Search for the cell housing the specified text and yield its [X, Y] center coordinate. 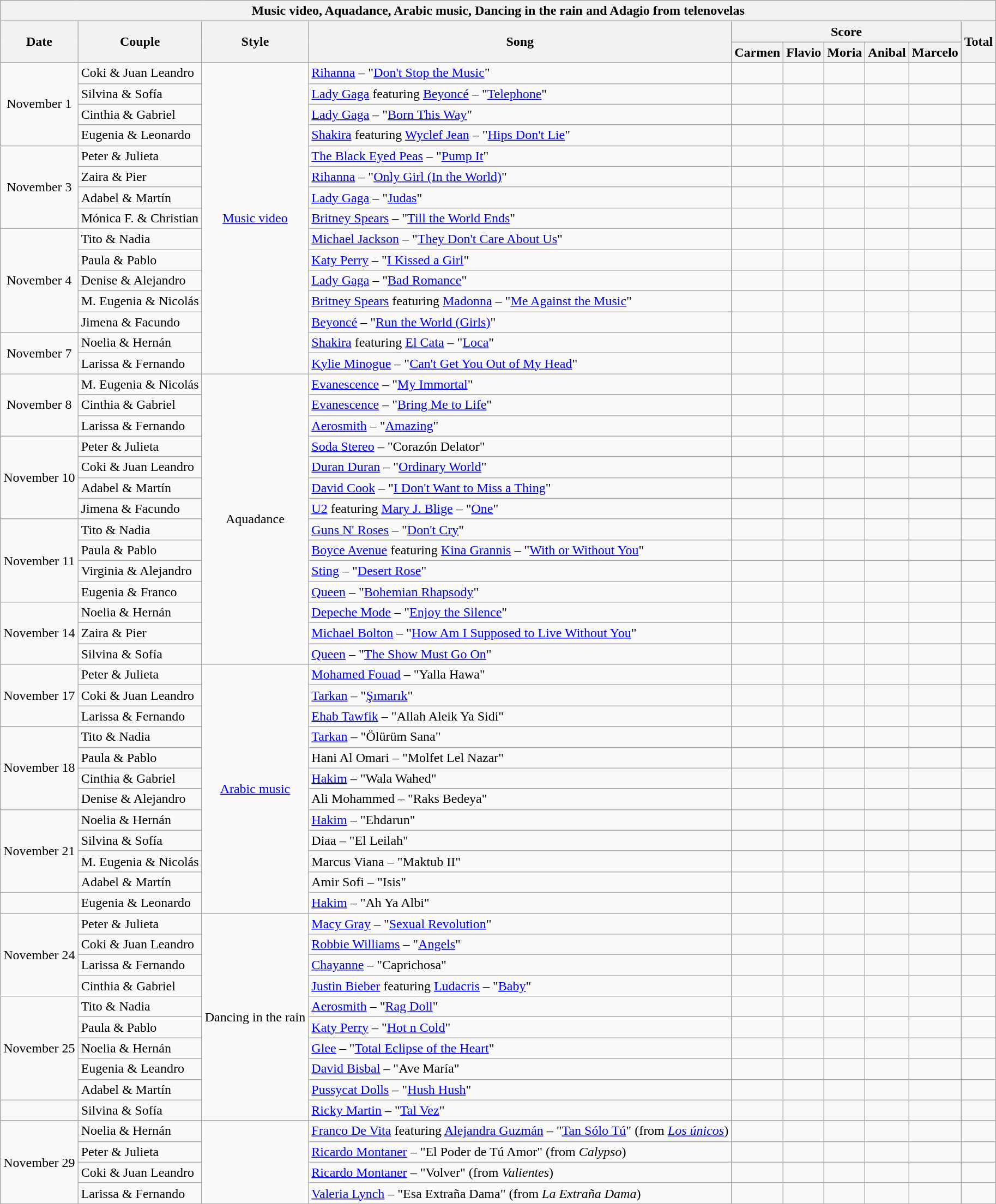
Franco De Vita featuring Alejandra Guzmán – "Tan Sólo Tú" (from Los únicos) [520, 1131]
November 11 [39, 560]
November 7 [39, 353]
Evanescence – "Bring Me to Life" [520, 405]
Macy Gray – "Sexual Revolution" [520, 924]
Style [255, 42]
David Bisbal – "Ave María" [520, 1069]
Queen – "Bohemian Rhapsody" [520, 591]
Guns N' Roses – "Don't Cry" [520, 529]
Aerosmith – "Amazing" [520, 426]
Pussycat Dolls – "Hush Hush" [520, 1090]
November 18 [39, 768]
Hakim – "Ehdarun" [520, 820]
Mohamed Fouad – "Yalla Hawa" [520, 675]
Tarkan – "Şımarık" [520, 695]
Virginia & Alejandro [140, 571]
Michael Bolton – "How Am I Supposed to Live Without You" [520, 633]
Queen – "The Show Must Go On" [520, 654]
Dancing in the rain [255, 1017]
Date [39, 42]
November 1 [39, 104]
November 3 [39, 187]
Marcus Viana – "Maktub II" [520, 861]
Aquadance [255, 519]
Score [847, 32]
Aerosmith – "Rag Doll" [520, 1007]
Ricardo Montaner – "El Poder de Tú Amor" (from Calypso) [520, 1152]
Robbie Williams – "Angels" [520, 945]
Hakim – "Ah Ya Albi" [520, 903]
Hakim – "Wala Wahed" [520, 778]
Britney Spears featuring Madonna – "Me Against the Music" [520, 301]
Chayanne – "Caprichosa" [520, 965]
Beyoncé – "Run the World (Girls)" [520, 322]
Tarkan – "Ölürüm Sana" [520, 737]
Depeche Mode – "Enjoy the Silence" [520, 613]
Duran Duran – "Ordinary World" [520, 467]
November 21 [39, 851]
Ricardo Montaner – "Volver" (from Valientes) [520, 1172]
Ali Mohammed – "Raks Bedeya" [520, 799]
November 10 [39, 477]
Glee – "Total Eclipse of the Heart" [520, 1048]
Song [520, 42]
Moria [845, 52]
Katy Perry – "I Kissed a Girl" [520, 260]
Lady Gaga – "Judas" [520, 197]
Lady Gaga featuring Beyoncé – "Telephone" [520, 94]
Ehab Tawfik – "Allah Aleik Ya Sidi" [520, 716]
Lady Gaga – "Born This Way" [520, 114]
The Black Eyed Peas – "Pump It" [520, 156]
Soda Stereo – "Corazón Delator" [520, 446]
Eugenia & Franco [140, 591]
November 29 [39, 1162]
Marcelo [935, 52]
U2 featuring Mary J. Blige – "One" [520, 509]
Michael Jackson – "They Don't Care About Us" [520, 239]
Diaa – "El Leilah" [520, 840]
Amir Sofi – "Isis" [520, 882]
Justin Bieber featuring Ludacris – "Baby" [520, 986]
Britney Spears – "Till the World Ends" [520, 218]
Hani Al Omari – "Molfet Lel Nazar" [520, 758]
Evanescence – "My Immortal" [520, 384]
Boyce Avenue featuring Kina Grannis – "With or Without You" [520, 550]
November 24 [39, 955]
Music video [255, 218]
Kylie Minogue – "Can't Get You Out of My Head" [520, 364]
November 14 [39, 633]
Flavio [804, 52]
November 17 [39, 695]
Total [979, 42]
November 8 [39, 405]
Shakira featuring Wyclef Jean – "Hips Don't Lie" [520, 135]
Couple [140, 42]
Ricky Martin – "Tal Vez" [520, 1110]
Katy Perry – "Hot n Cold" [520, 1027]
Anibal [887, 52]
Arabic music [255, 789]
Valeria Lynch – "Esa Extraña Dama" (from La Extraña Dama) [520, 1193]
Sting – "Desert Rose" [520, 571]
Carmen [758, 52]
November 25 [39, 1048]
Rihanna – "Don't Stop the Music" [520, 73]
David Cook – "I Don't Want to Miss a Thing" [520, 488]
Shakira featuring El Cata – "Loca" [520, 343]
Music video, Aquadance, Arabic music, Dancing in the rain and Adagio from telenovelas [498, 11]
November 4 [39, 280]
Lady Gaga – "Bad Romance" [520, 281]
Rihanna – "Only Girl (In the World)" [520, 177]
Mónica F. & Christian [140, 218]
Eugenia & Leandro [140, 1069]
